Search for the cell housing the specified text and yield its (x, y) center coordinate. 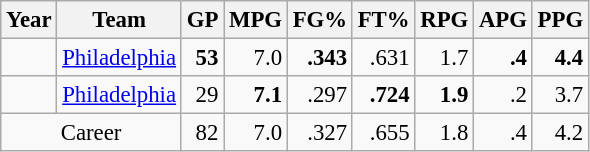
.724 (384, 95)
Career (92, 133)
29 (202, 95)
1.8 (444, 133)
Team (119, 20)
82 (202, 133)
4.2 (560, 133)
PPG (560, 20)
Year (29, 20)
4.4 (560, 58)
3.7 (560, 95)
.655 (384, 133)
.297 (320, 95)
MPG (256, 20)
7.1 (256, 95)
.327 (320, 133)
APG (504, 20)
.2 (504, 95)
GP (202, 20)
RPG (444, 20)
53 (202, 58)
FT% (384, 20)
1.7 (444, 58)
1.9 (444, 95)
.343 (320, 58)
.631 (384, 58)
FG% (320, 20)
